For the text-containing cell, return its midpoint in [X, Y] coordinate format. 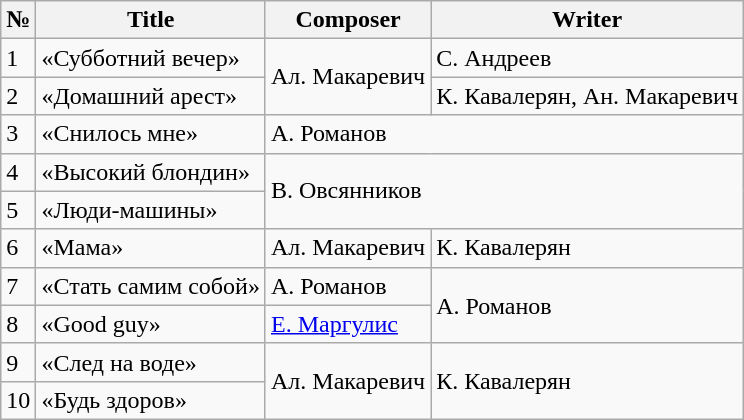
«Мама» [151, 248]
№ [18, 20]
1 [18, 58]
«Субботний вечер» [151, 58]
«Снилось мне» [151, 134]
«Стать самим собой» [151, 286]
В. Овсянников [504, 191]
«Люди-машины» [151, 210]
3 [18, 134]
«След на воде» [151, 362]
Writer [588, 20]
«Будь здоров» [151, 400]
Title [151, 20]
2 [18, 96]
6 [18, 248]
С. Андреев [588, 58]
5 [18, 210]
«Good guy» [151, 324]
8 [18, 324]
4 [18, 172]
«Высокий блондин» [151, 172]
Е. Маргулис [348, 324]
9 [18, 362]
К. Кавалерян, Ан. Макаревич [588, 96]
Composer [348, 20]
7 [18, 286]
«Домашний арест» [151, 96]
10 [18, 400]
